Identify which cell holds the provided text, then report its (X, Y) central coordinate. 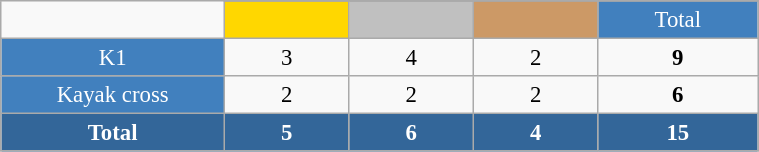
9 (678, 58)
15 (678, 133)
3 (287, 58)
K1 (113, 58)
5 (287, 133)
Kayak cross (113, 95)
